Identify which cell holds the provided text, then report its [x, y] central coordinate. 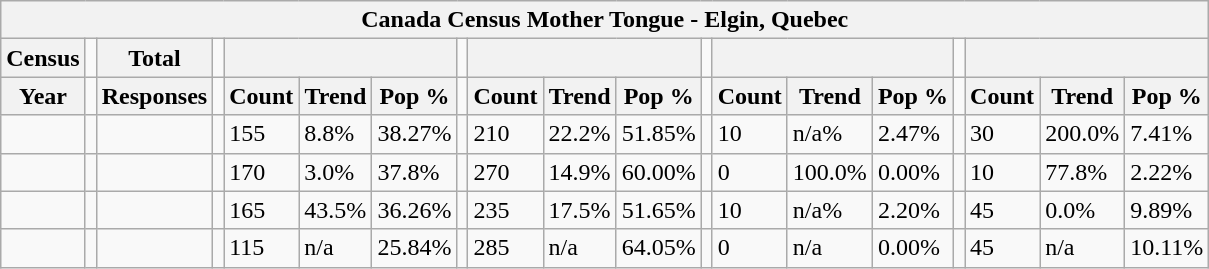
0.0% [1082, 210]
2.47% [912, 134]
100.0% [830, 172]
25.84% [414, 248]
170 [262, 172]
17.5% [580, 210]
10.11% [1167, 248]
285 [506, 248]
270 [506, 172]
60.00% [658, 172]
43.5% [336, 210]
200.0% [1082, 134]
165 [262, 210]
22.2% [580, 134]
7.41% [1167, 134]
Census [43, 58]
Total [154, 58]
77.8% [1082, 172]
235 [506, 210]
210 [506, 134]
51.65% [658, 210]
9.89% [1167, 210]
14.9% [580, 172]
Canada Census Mother Tongue - Elgin, Quebec [605, 20]
Year [43, 96]
Responses [154, 96]
115 [262, 248]
51.85% [658, 134]
38.27% [414, 134]
2.22% [1167, 172]
3.0% [336, 172]
30 [1002, 134]
37.8% [414, 172]
8.8% [336, 134]
155 [262, 134]
36.26% [414, 210]
2.20% [912, 210]
64.05% [658, 248]
